For the text-containing cell, return its midpoint in [x, y] coordinate format. 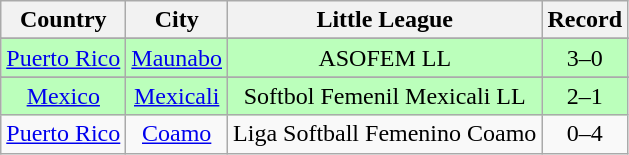
City [177, 20]
2–1 [585, 96]
Little League [385, 20]
Mexicali [177, 96]
Country [64, 20]
ASOFEM LL [385, 58]
Maunabo [177, 58]
Mexico [64, 96]
0–4 [585, 134]
Liga Softball Femenino Coamo [385, 134]
3–0 [585, 58]
Record [585, 20]
Softbol Femenil Mexicali LL [385, 96]
Coamo [177, 134]
